Return (x, y) of the center of cell containing provided text 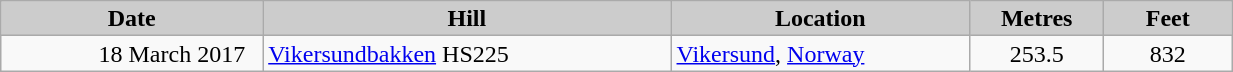
18 March 2017 (132, 54)
Vikersund, Norway (820, 54)
253.5 (1037, 54)
Date (132, 18)
Feet (1168, 18)
Hill (467, 18)
832 (1168, 54)
Vikersundbakken HS225 (467, 54)
Metres (1037, 18)
Location (820, 18)
